Detect which cell encompasses the target text, then output its (x, y) center coordinate. 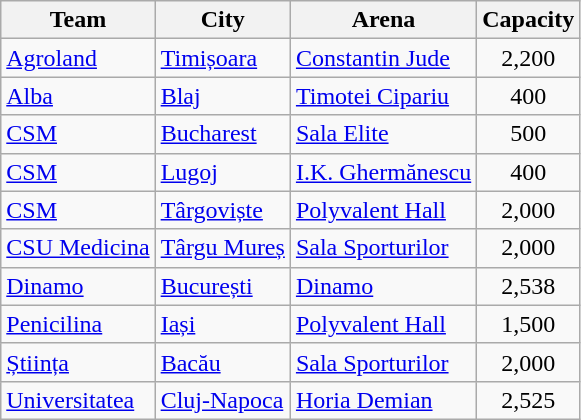
2,525 (528, 400)
I.K. Ghermănescu (383, 172)
Arena (383, 20)
Știința (78, 362)
Cluj-Napoca (222, 400)
București (222, 286)
City (222, 20)
Constantin Jude (383, 58)
Sala Elite (383, 134)
Blaj (222, 96)
Universitatea (78, 400)
2,538 (528, 286)
Iași (222, 324)
Timotei Cipariu (383, 96)
Timișoara (222, 58)
Alba (78, 96)
Bucharest (222, 134)
500 (528, 134)
CSU Medicina (78, 248)
1,500 (528, 324)
2,200 (528, 58)
Târgu Mureș (222, 248)
Capacity (528, 20)
Bacău (222, 362)
Horia Demian (383, 400)
Târgoviște (222, 210)
Team (78, 20)
Agroland (78, 58)
Lugoj (222, 172)
Penicilina (78, 324)
